Determine the [x, y] coordinate at the center of the cell enclosing the given text.  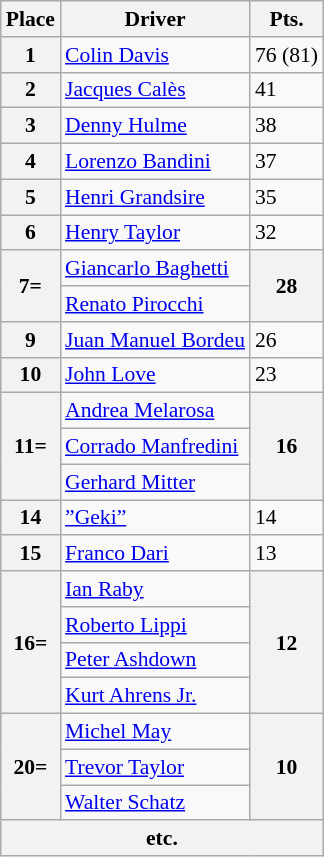
2 [30, 90]
28 [286, 286]
26 [286, 340]
Michel May [155, 732]
7= [30, 286]
76 (81) [286, 55]
Place [30, 19]
Renato Pirocchi [155, 304]
Peter Ashdown [155, 660]
3 [30, 126]
”Geki” [155, 518]
16 [286, 446]
13 [286, 554]
4 [30, 162]
Jacques Calès [155, 90]
23 [286, 375]
16= [30, 642]
35 [286, 197]
Juan Manuel Bordeu [155, 340]
Trevor Taylor [155, 767]
20= [30, 768]
37 [286, 162]
15 [30, 554]
Roberto Lippi [155, 625]
Driver [155, 19]
Giancarlo Baghetti [155, 269]
41 [286, 90]
Pts. [286, 19]
11= [30, 446]
38 [286, 126]
etc. [162, 839]
32 [286, 233]
Andrea Melarosa [155, 411]
Corrado Manfredini [155, 447]
Henry Taylor [155, 233]
Ian Raby [155, 589]
Denny Hulme [155, 126]
Kurt Ahrens Jr. [155, 696]
Henri Grandsire [155, 197]
Lorenzo Bandini [155, 162]
12 [286, 642]
1 [30, 55]
Walter Schatz [155, 803]
Colin Davis [155, 55]
Franco Dari [155, 554]
5 [30, 197]
Gerhard Mitter [155, 482]
John Love [155, 375]
6 [30, 233]
9 [30, 340]
